Provide the (x, y) coordinate of the cell's center where the given text is located.  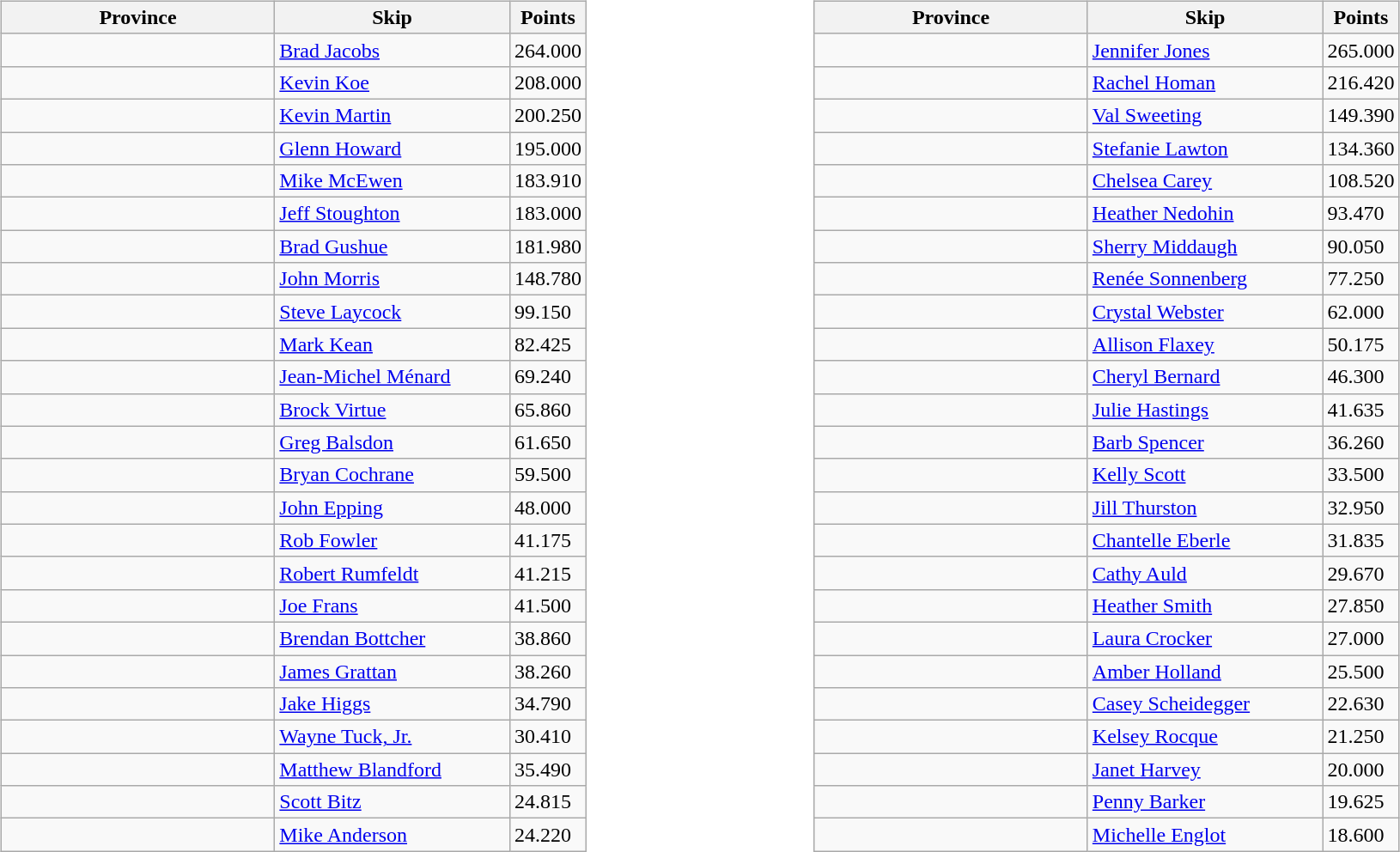
38.260 (548, 671)
Amber Holland (1205, 671)
Joe Frans (393, 606)
62.000 (1360, 312)
Mike McEwen (393, 181)
29.670 (1360, 573)
46.300 (1360, 377)
41.215 (548, 573)
20.000 (1360, 770)
65.860 (548, 410)
19.625 (1360, 802)
21.250 (1360, 737)
24.815 (548, 802)
48.000 (548, 508)
Mark Kean (393, 344)
Glenn Howard (393, 149)
Renée Sonnenberg (1205, 279)
Jill Thurston (1205, 508)
31.835 (1360, 540)
30.410 (548, 737)
Jeff Stoughton (393, 214)
John Morris (393, 279)
Greg Balsdon (393, 442)
183.000 (548, 214)
Rachel Homan (1205, 82)
Matthew Blandford (393, 770)
Stefanie Lawton (1205, 149)
John Epping (393, 508)
Wayne Tuck, Jr. (393, 737)
82.425 (548, 344)
200.250 (548, 115)
99.150 (548, 312)
Kelly Scott (1205, 475)
41.635 (1360, 410)
Steve Laycock (393, 312)
22.630 (1360, 704)
Sherry Middaugh (1205, 246)
Kevin Martin (393, 115)
Heather Nedohin (1205, 214)
Laura Crocker (1205, 638)
Michelle Englot (1205, 835)
27.850 (1360, 606)
27.000 (1360, 638)
Brock Virtue (393, 410)
18.600 (1360, 835)
183.910 (548, 181)
Mike Anderson (393, 835)
Janet Harvey (1205, 770)
Rob Fowler (393, 540)
Bryan Cochrane (393, 475)
Chantelle Eberle (1205, 540)
Val Sweeting (1205, 115)
50.175 (1360, 344)
41.500 (548, 606)
Allison Flaxey (1205, 344)
Casey Scheidegger (1205, 704)
James Grattan (393, 671)
77.250 (1360, 279)
24.220 (548, 835)
25.500 (1360, 671)
Cathy Auld (1205, 573)
90.050 (1360, 246)
Brendan Bottcher (393, 638)
216.420 (1360, 82)
33.500 (1360, 475)
59.500 (548, 475)
Brad Gushue (393, 246)
Barb Spencer (1205, 442)
134.360 (1360, 149)
61.650 (548, 442)
Jennifer Jones (1205, 50)
35.490 (548, 770)
Penny Barker (1205, 802)
41.175 (548, 540)
181.980 (548, 246)
Kevin Koe (393, 82)
Crystal Webster (1205, 312)
265.000 (1360, 50)
Chelsea Carey (1205, 181)
Brad Jacobs (393, 50)
Scott Bitz (393, 802)
148.780 (548, 279)
Jean-Michel Ménard (393, 377)
Julie Hastings (1205, 410)
208.000 (548, 82)
Robert Rumfeldt (393, 573)
195.000 (548, 149)
Cheryl Bernard (1205, 377)
38.860 (548, 638)
Heather Smith (1205, 606)
36.260 (1360, 442)
264.000 (548, 50)
93.470 (1360, 214)
32.950 (1360, 508)
149.390 (1360, 115)
Jake Higgs (393, 704)
Kelsey Rocque (1205, 737)
108.520 (1360, 181)
34.790 (548, 704)
69.240 (548, 377)
